Capture the cell that displays the provided text and extract its (x, y) central coordinate. 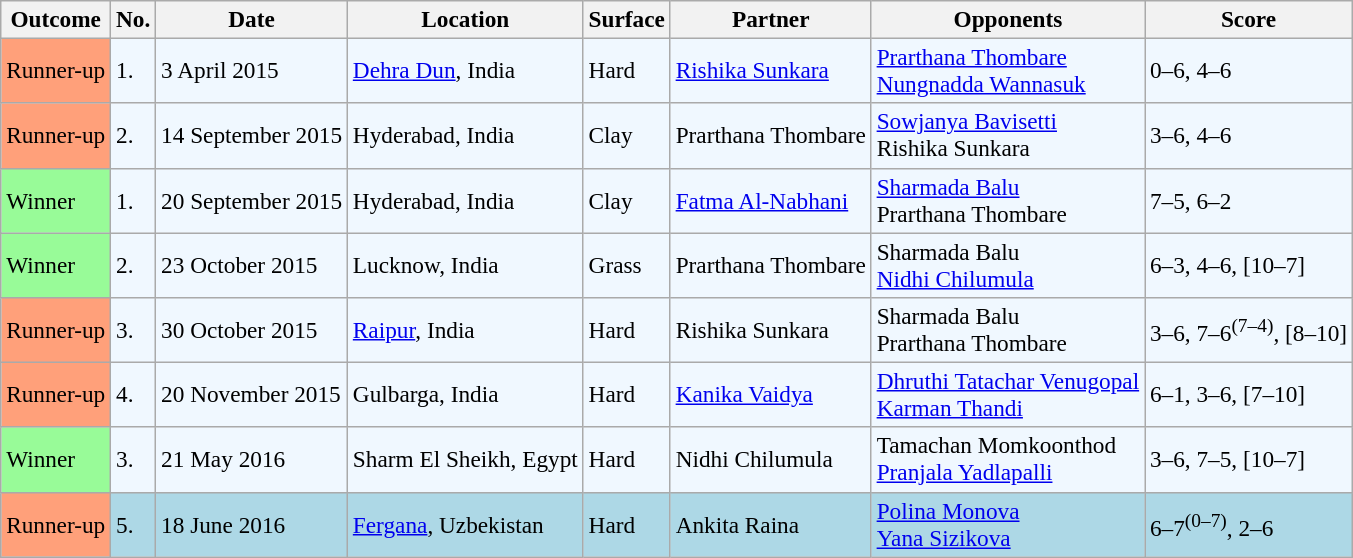
3–6, 4–6 (1249, 136)
Prarthana Thombare Nungnadda Wannasuk (1008, 70)
18 June 2016 (252, 524)
Score (1249, 19)
20 September 2015 (252, 200)
Opponents (1008, 19)
Ankita Raina (770, 524)
7–5, 6–2 (1249, 200)
Dhruthi Tatachar Venugopal Karman Thandi (1008, 394)
6–1, 3–6, [7–10] (1249, 394)
0–6, 4–6 (1249, 70)
Polina Monova Yana Sizikova (1008, 524)
21 May 2016 (252, 460)
6–3, 4–6, [10–7] (1249, 264)
Fatma Al-Nabhani (770, 200)
3 April 2015 (252, 70)
Fergana, Uzbekistan (465, 524)
Sharm El Sheikh, Egypt (465, 460)
Lucknow, India (465, 264)
20 November 2015 (252, 394)
Sharmada Balu Nidhi Chilumula (1008, 264)
Tamachan Momkoonthod Pranjala Yadlapalli (1008, 460)
14 September 2015 (252, 136)
Date (252, 19)
No. (134, 19)
Outcome (56, 19)
5. (134, 524)
Raipur, India (465, 330)
Kanika Vaidya (770, 394)
6–7(0–7), 2–6 (1249, 524)
Surface (626, 19)
Location (465, 19)
3–6, 7–6(7–4), [8–10] (1249, 330)
23 October 2015 (252, 264)
3–6, 7–5, [10–7] (1249, 460)
Dehra Dun, India (465, 70)
Nidhi Chilumula (770, 460)
Gulbarga, India (465, 394)
Sowjanya Bavisetti Rishika Sunkara (1008, 136)
Partner (770, 19)
4. (134, 394)
Grass (626, 264)
30 October 2015 (252, 330)
